Detect which cell encompasses the target text, then output its (x, y) center coordinate. 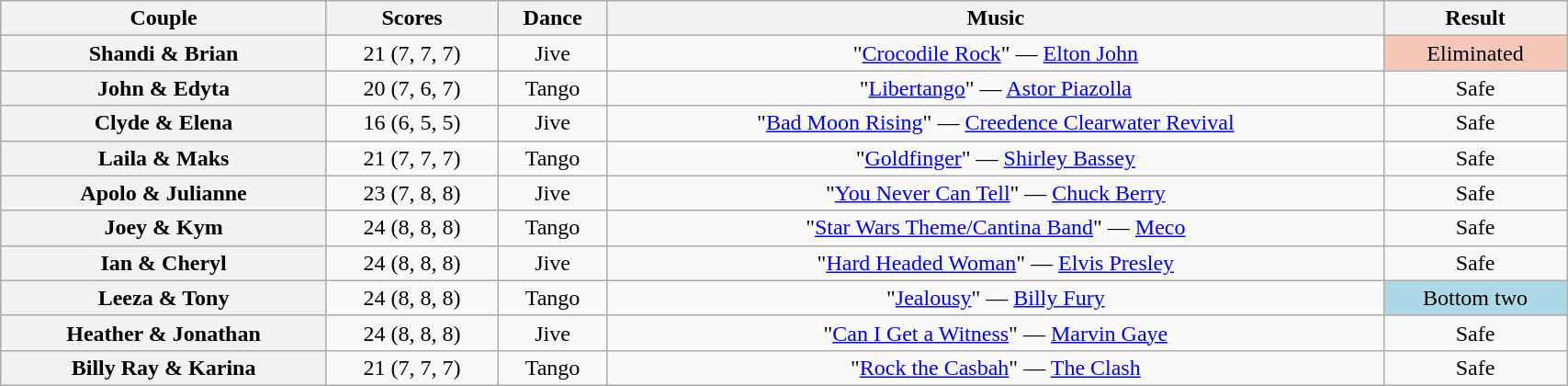
23 (7, 8, 8) (412, 193)
Dance (553, 18)
"Jealousy" — Billy Fury (996, 298)
"Goldfinger" — Shirley Bassey (996, 158)
Shandi & Brian (164, 53)
Scores (412, 18)
16 (6, 5, 5) (412, 123)
Eliminated (1475, 53)
Apolo & Julianne (164, 193)
"Libertango" — Astor Piazolla (996, 88)
Couple (164, 18)
Ian & Cheryl (164, 263)
"Can I Get a Witness" — Marvin Gaye (996, 333)
Heather & Jonathan (164, 333)
Result (1475, 18)
Music (996, 18)
"Star Wars Theme/Cantina Band" — Meco (996, 228)
"Bad Moon Rising" — Creedence Clearwater Revival (996, 123)
20 (7, 6, 7) (412, 88)
John & Edyta (164, 88)
"You Never Can Tell" — Chuck Berry (996, 193)
"Hard Headed Woman" — Elvis Presley (996, 263)
Billy Ray & Karina (164, 368)
Bottom two (1475, 298)
Leeza & Tony (164, 298)
"Rock the Casbah" — The Clash (996, 368)
Laila & Maks (164, 158)
"Crocodile Rock" — Elton John (996, 53)
Joey & Kym (164, 228)
Clyde & Elena (164, 123)
